Provide the [x, y] coordinate of the cell's center where the given text is located.  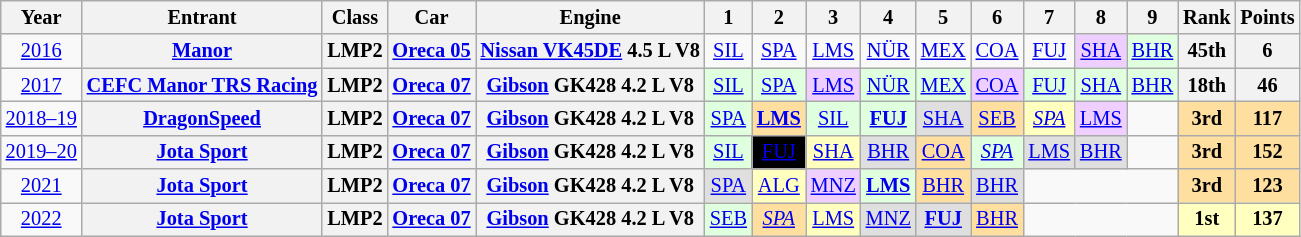
ALG [779, 186]
4 [888, 17]
Points [1267, 17]
Engine [590, 17]
5 [944, 17]
1 [728, 17]
Manor [202, 51]
9 [1153, 17]
2019–20 [42, 152]
2016 [42, 51]
Car [432, 17]
2018–19 [42, 118]
18th [1206, 85]
2021 [42, 186]
Oreca 05 [432, 51]
Rank [1206, 17]
46 [1267, 85]
CEFC Manor TRS Racing [202, 85]
Entrant [202, 17]
8 [1101, 17]
2 [779, 17]
117 [1267, 118]
1st [1206, 219]
3 [834, 17]
Year [42, 17]
45th [1206, 51]
2022 [42, 219]
7 [1049, 17]
2017 [42, 85]
DragonSpeed [202, 118]
Class [354, 17]
152 [1267, 152]
123 [1267, 186]
Nissan VK45DE 4.5 L V8 [590, 51]
137 [1267, 219]
